Find where the given text appears and provide that cell's center as [x, y] coordinate. 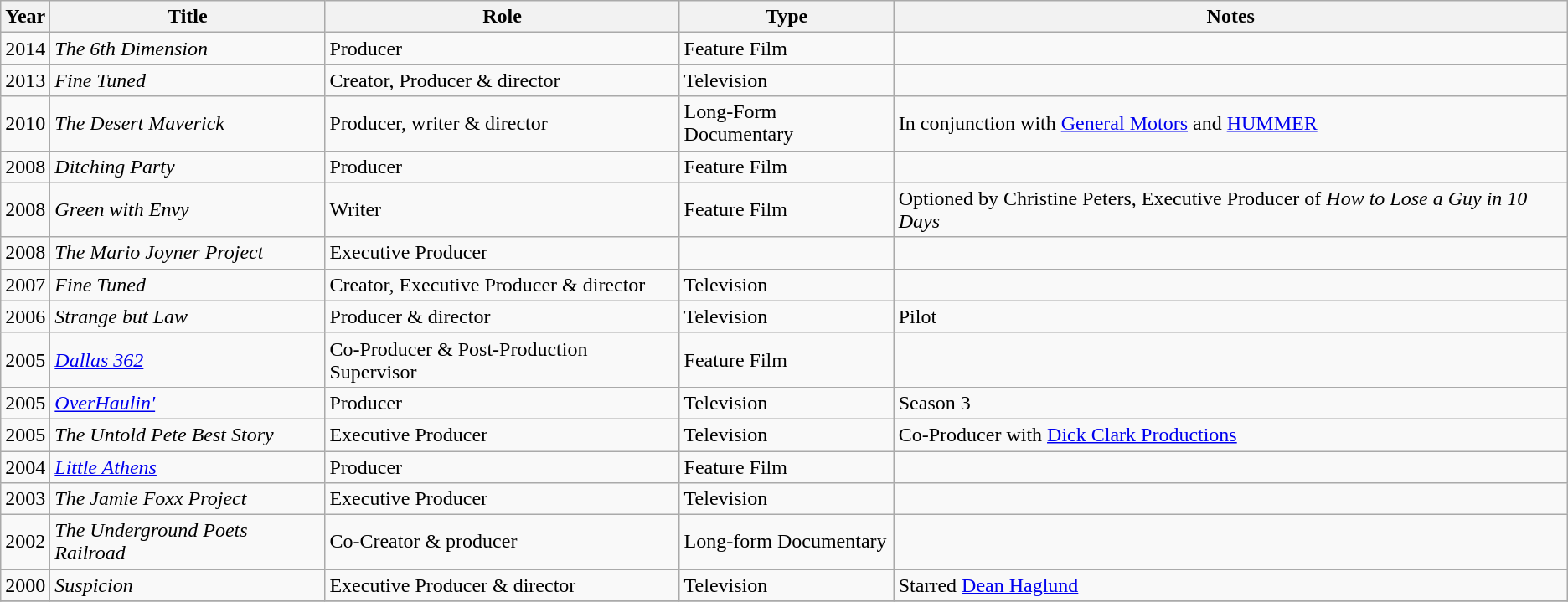
Ditching Party [188, 167]
Creator, Producer & director [503, 80]
Producer & director [503, 316]
2007 [25, 285]
2013 [25, 80]
Little Athens [188, 466]
The Jamie Foxx Project [188, 499]
The Desert Maverick [188, 124]
OverHaulin' [188, 403]
Optioned by Christine Peters, Executive Producer of How to Lose a Guy in 10 Days [1230, 209]
The Untold Pete Best Story [188, 435]
Dallas 362 [188, 360]
Type [787, 17]
Co-Producer & Post-Production Supervisor [503, 360]
Title [188, 17]
2014 [25, 49]
Strange but Law [188, 316]
Writer [503, 209]
Co-Creator & producer [503, 543]
Pilot [1230, 316]
Suspicion [188, 585]
Starred Dean Haglund [1230, 585]
2002 [25, 543]
2010 [25, 124]
The 6th Dimension [188, 49]
2006 [25, 316]
Role [503, 17]
2000 [25, 585]
2003 [25, 499]
Producer, writer & director [503, 124]
Notes [1230, 17]
The Mario Joyner Project [188, 253]
The Underground Poets Railroad [188, 543]
Creator, Executive Producer & director [503, 285]
In conjunction with General Motors and HUMMER [1230, 124]
Long-Form Documentary [787, 124]
Green with Envy [188, 209]
Year [25, 17]
Executive Producer & director [503, 585]
Long-form Documentary [787, 543]
2004 [25, 466]
Season 3 [1230, 403]
Co-Producer with Dick Clark Productions [1230, 435]
